Provide the (X, Y) coordinate of the cell's center where the given text is located.  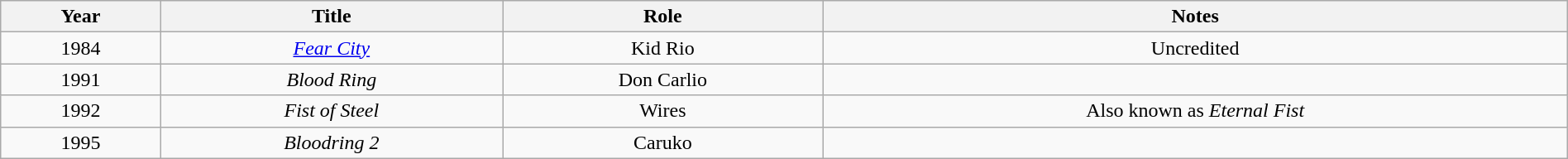
Year (81, 17)
Caruko (663, 142)
Don Carlio (663, 79)
Kid Rio (663, 48)
Bloodring 2 (332, 142)
Notes (1195, 17)
1992 (81, 111)
1984 (81, 48)
Uncredited (1195, 48)
Role (663, 17)
Title (332, 17)
Wires (663, 111)
1995 (81, 142)
Fist of Steel (332, 111)
Fear City (332, 48)
1991 (81, 79)
Blood Ring (332, 79)
Also known as Eternal Fist (1195, 111)
